Scan for the cell matching the given text and deliver its (x, y) coordinate at center. 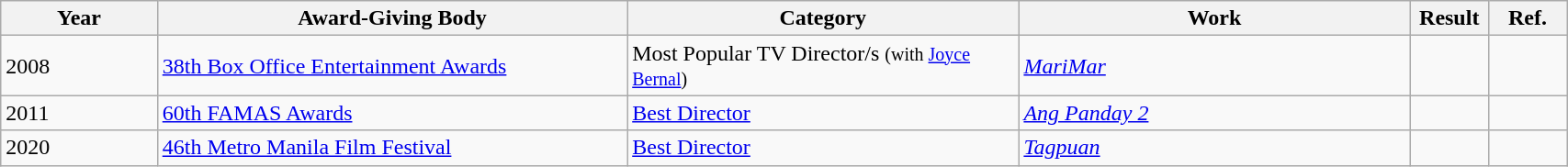
38th Box Office Entertainment Awards (391, 66)
60th FAMAS Awards (391, 113)
2011 (79, 113)
2008 (79, 66)
Award-Giving Body (391, 18)
Work (1214, 18)
Ang Panday 2 (1214, 113)
Ref. (1527, 18)
Category (823, 18)
MariMar (1214, 66)
Year (79, 18)
46th Metro Manila Film Festival (391, 148)
Tagpuan (1214, 148)
Most Popular TV Director/s (with Joyce Bernal) (823, 66)
2020 (79, 148)
Result (1450, 18)
